From the cell containing the given text, extract its center point as [x, y] coordinate. 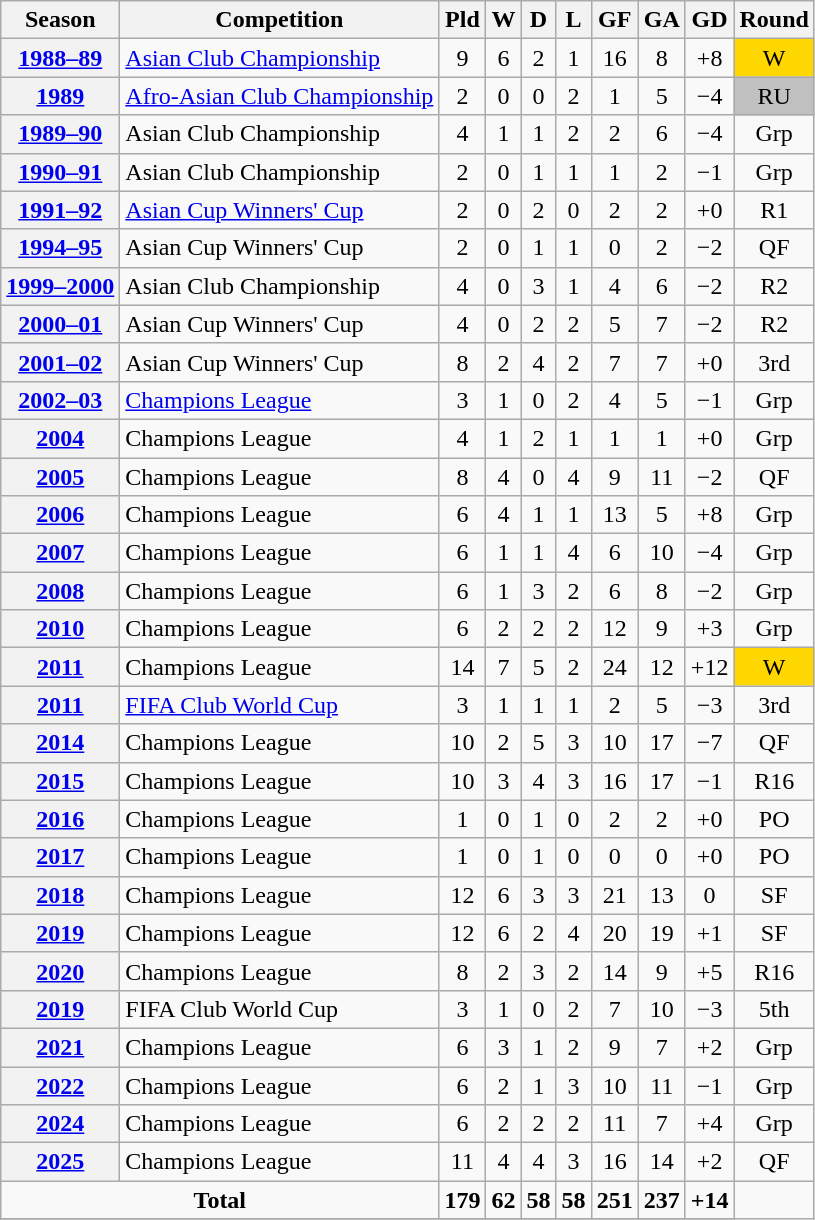
21 [614, 895]
2025 [60, 1162]
20 [614, 933]
24 [614, 667]
1989 [60, 96]
1991–92 [60, 210]
−7 [710, 743]
RU [774, 96]
2010 [60, 629]
2021 [60, 1047]
2002–03 [60, 400]
2015 [60, 781]
2006 [60, 515]
Season [60, 20]
2022 [60, 1085]
237 [662, 1200]
62 [504, 1200]
L [574, 20]
1994–95 [60, 248]
1990–91 [60, 172]
GF [614, 20]
+3 [710, 629]
1989–90 [60, 134]
5th [774, 1009]
2016 [60, 819]
Competition [280, 20]
2024 [60, 1124]
1988–89 [60, 58]
19 [662, 933]
2007 [60, 553]
GD [710, 20]
+12 [710, 667]
+14 [710, 1200]
179 [462, 1200]
2005 [60, 477]
251 [614, 1200]
GA [662, 20]
Pld [462, 20]
R1 [774, 210]
Afro-Asian Club Championship [280, 96]
2017 [60, 857]
Round [774, 20]
2004 [60, 438]
2000–01 [60, 324]
2014 [60, 743]
+5 [710, 971]
Total [220, 1200]
2001–02 [60, 362]
1999–2000 [60, 286]
2020 [60, 971]
2008 [60, 591]
+4 [710, 1124]
D [538, 20]
2018 [60, 895]
+1 [710, 933]
